Provide the [x, y] coordinate of the cell's center where the given text is located.  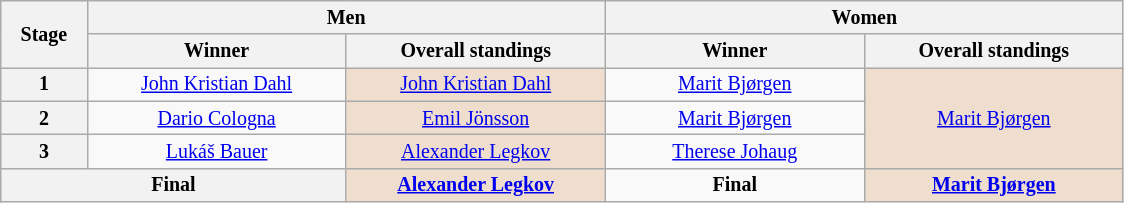
Emil Jönsson [476, 118]
3 [44, 152]
Lukáš Bauer [216, 152]
Men [346, 18]
Therese Johaug [734, 152]
2 [44, 118]
1 [44, 84]
Dario Cologna [216, 118]
Women [864, 18]
Stage [44, 34]
